For the text-containing cell, return its midpoint in [x, y] coordinate format. 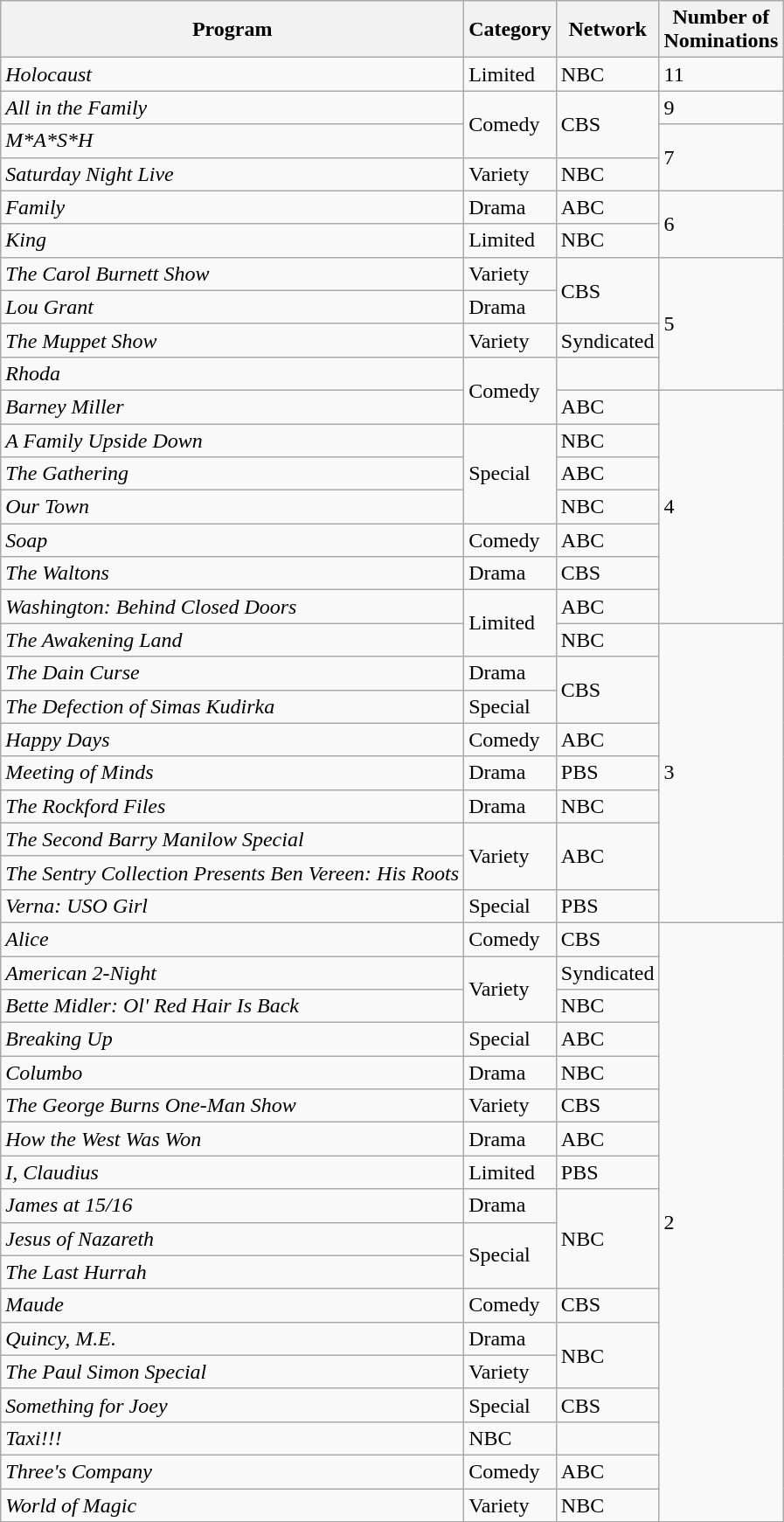
Happy Days [232, 740]
The Dain Curse [232, 673]
The Last Hurrah [232, 1272]
Program [232, 30]
Verna: USO Girl [232, 906]
Three's Company [232, 1471]
Maude [232, 1305]
The Gathering [232, 474]
The Awakening Land [232, 640]
M*A*S*H [232, 141]
9 [721, 108]
7 [721, 157]
The Waltons [232, 573]
Lou Grant [232, 307]
11 [721, 74]
Alice [232, 939]
Quincy, M.E. [232, 1338]
The Rockford Files [232, 806]
Rhoda [232, 373]
World of Magic [232, 1505]
American 2-Night [232, 973]
3 [721, 773]
Saturday Night Live [232, 174]
I, Claudius [232, 1172]
Network [607, 30]
Category [510, 30]
Something for Joey [232, 1405]
James at 15/16 [232, 1206]
The Second Barry Manilow Special [232, 839]
A Family Upside Down [232, 440]
The Carol Burnett Show [232, 274]
The Defection of Simas Kudirka [232, 706]
King [232, 240]
The Paul Simon Special [232, 1372]
4 [721, 506]
The Muppet Show [232, 340]
Washington: Behind Closed Doors [232, 607]
Breaking Up [232, 1039]
Columbo [232, 1073]
Our Town [232, 507]
Family [232, 207]
6 [721, 224]
Taxi!!! [232, 1438]
Jesus of Nazareth [232, 1239]
The George Burns One-Man Show [232, 1106]
Soap [232, 540]
Bette Midler: Ol' Red Hair Is Back [232, 1006]
5 [721, 323]
Holocaust [232, 74]
The Sentry Collection Presents Ben Vereen: His Roots [232, 872]
All in the Family [232, 108]
Barney Miller [232, 407]
How the West Was Won [232, 1139]
2 [721, 1222]
Meeting of Minds [232, 773]
Number ofNominations [721, 30]
